Return [X, Y] of the center of cell containing provided text 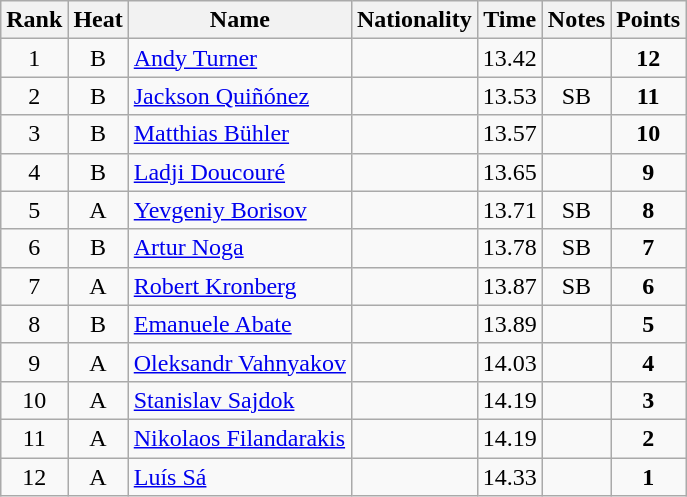
Time [510, 20]
Oleksandr Vahnyakov [240, 362]
Ladji Doucouré [240, 172]
Rank [34, 20]
13.53 [510, 96]
Jackson Quiñónez [240, 96]
Nationality [414, 20]
Name [240, 20]
Heat [98, 20]
Andy Turner [240, 58]
Notes [576, 20]
Artur Noga [240, 248]
13.89 [510, 324]
13.71 [510, 210]
13.57 [510, 134]
Yevgeniy Borisov [240, 210]
13.87 [510, 286]
Points [648, 20]
Luís Sá [240, 477]
Matthias Bühler [240, 134]
13.65 [510, 172]
Emanuele Abate [240, 324]
Nikolaos Filandarakis [240, 438]
13.78 [510, 248]
13.42 [510, 58]
Robert Kronberg [240, 286]
14.03 [510, 362]
Stanislav Sajdok [240, 400]
14.33 [510, 477]
